From the cell containing the given text, extract its center point as [x, y] coordinate. 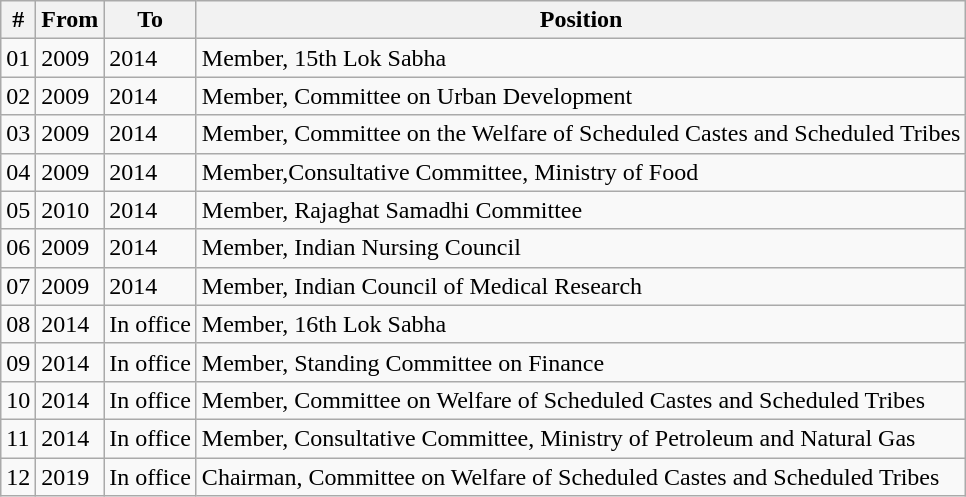
04 [18, 172]
Member, Committee on Urban Development [581, 96]
09 [18, 362]
02 [18, 96]
06 [18, 248]
Member, Consultative Committee, Ministry of Petroleum and Natural Gas [581, 438]
Position [581, 20]
From [70, 20]
01 [18, 58]
# [18, 20]
12 [18, 477]
10 [18, 400]
07 [18, 286]
11 [18, 438]
03 [18, 134]
Member, Standing Committee on Finance [581, 362]
05 [18, 210]
To [150, 20]
Member, 15th Lok Sabha [581, 58]
Member, 16th Lok Sabha [581, 324]
2010 [70, 210]
Member, Committee on Welfare of Scheduled Castes and Scheduled Tribes [581, 400]
Member,Consultative Committee, Ministry of Food [581, 172]
Member, Rajaghat Samadhi Committee [581, 210]
2019 [70, 477]
Chairman, Committee on Welfare of Scheduled Castes and Scheduled Tribes [581, 477]
Member, Indian Nursing Council [581, 248]
Member, Indian Council of Medical Research [581, 286]
Member, Committee on the Welfare of Scheduled Castes and Scheduled Tribes [581, 134]
08 [18, 324]
